From the cell containing the given text, extract its center point as [X, Y] coordinate. 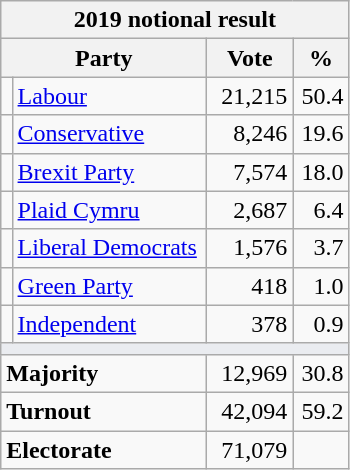
Brexit Party [110, 172]
3.7 [321, 248]
Labour [110, 96]
Independent [110, 324]
21,215 [250, 96]
Conservative [110, 134]
8,246 [250, 134]
7,574 [250, 172]
Plaid Cymru [110, 210]
71,079 [250, 449]
Vote [250, 58]
18.0 [321, 172]
378 [250, 324]
6.4 [321, 210]
0.9 [321, 324]
1.0 [321, 286]
Majority [104, 373]
2019 notional result [175, 20]
% [321, 58]
19.6 [321, 134]
59.2 [321, 411]
Party [104, 58]
30.8 [321, 373]
42,094 [250, 411]
418 [250, 286]
Electorate [104, 449]
1,576 [250, 248]
2,687 [250, 210]
Turnout [104, 411]
12,969 [250, 373]
Green Party [110, 286]
50.4 [321, 96]
Liberal Democrats [110, 248]
